Provide the [X, Y] coordinate of the cell's center where the given text is located.  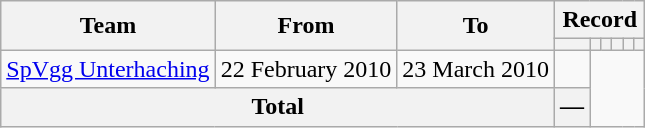
Record [600, 20]
From [306, 26]
— [572, 107]
Team [108, 26]
22 February 2010 [306, 69]
To [476, 26]
Total [278, 107]
23 March 2010 [476, 69]
SpVgg Unterhaching [108, 69]
